Return [x, y] of the center of cell containing provided text 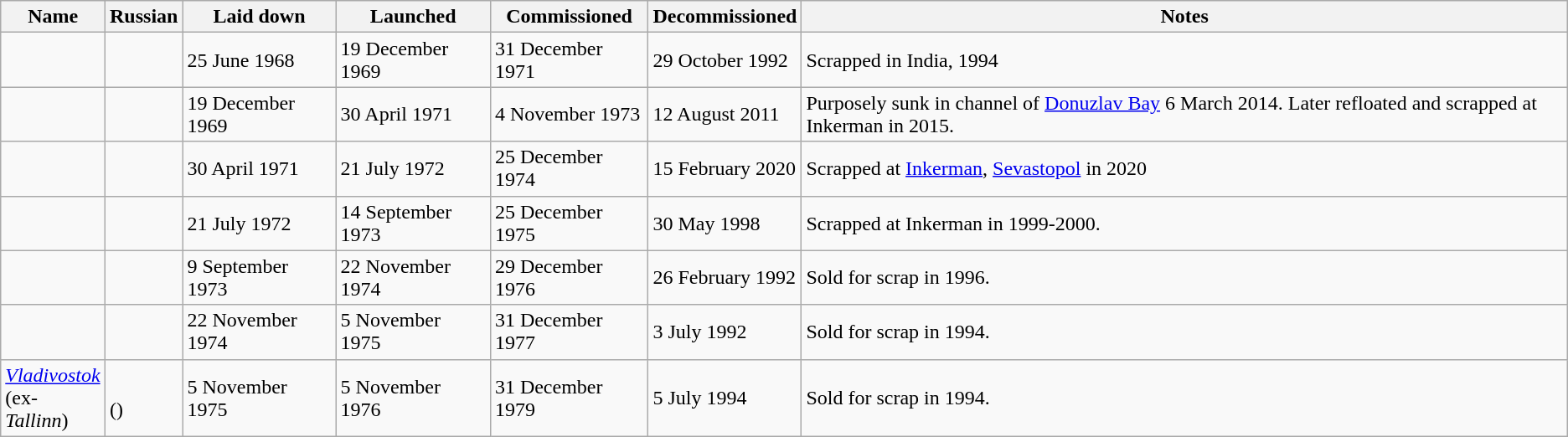
15 February 2020 [725, 169]
Scrapped at Inkerman, Sevastopol in 2020 [1184, 169]
() [144, 398]
Russian [144, 17]
26 February 1992 [725, 278]
Notes [1184, 17]
12 August 2011 [725, 114]
4 November 1973 [570, 114]
Launched [413, 17]
Purposely sunk in channel of Donuzlav Bay 6 March 2014. Later refloated and scrapped at Inkerman in 2015. [1184, 114]
5 November 1976 [413, 398]
Sold for scrap in 1996. [1184, 278]
30 May 1998 [725, 223]
Decommissioned [725, 17]
31 December 1979 [570, 398]
5 July 1994 [725, 398]
Commissioned [570, 17]
31 December 1977 [570, 332]
25 June 1968 [260, 60]
29 December 1976 [570, 278]
9 September 1973 [260, 278]
Name [54, 17]
3 July 1992 [725, 332]
Scrapped at Inkerman in 1999-2000. [1184, 223]
25 December 1975 [570, 223]
14 September 1973 [413, 223]
Vladivostok(ex-Tallinn) [54, 398]
31 December 1971 [570, 60]
29 October 1992 [725, 60]
Scrapped in India, 1994 [1184, 60]
25 December 1974 [570, 169]
Laid down [260, 17]
